Search for the cell housing the specified text and yield its [x, y] center coordinate. 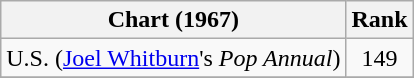
149 [380, 58]
Rank [380, 20]
Chart (1967) [174, 20]
U.S. (Joel Whitburn's Pop Annual) [174, 58]
